Pinpoint the cell where the given text exists, returning its (x, y) midpoint coordinate. 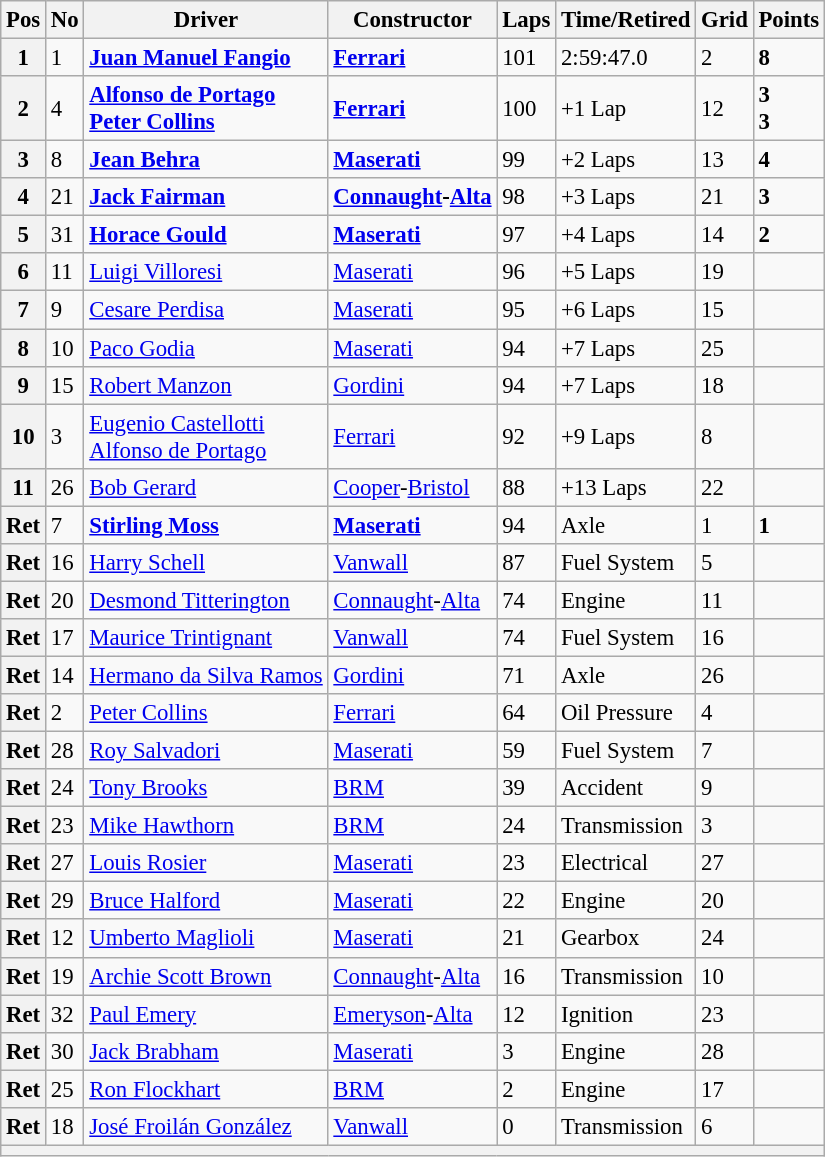
Points (788, 20)
Peter Collins (206, 713)
No (65, 20)
Bruce Halford (206, 901)
Tony Brooks (206, 788)
Paul Emery (206, 1014)
59 (526, 751)
+5 Laps (626, 273)
Louis Rosier (206, 863)
+9 Laps (626, 436)
101 (526, 58)
Constructor (412, 20)
Desmond Titterington (206, 600)
13 (724, 160)
Laps (526, 20)
Luigi Villoresi (206, 273)
Stirling Moss (206, 525)
+3 Laps (626, 197)
Emeryson-Alta (412, 1014)
Maurice Trintignant (206, 638)
+6 Laps (626, 310)
87 (526, 563)
92 (526, 436)
Umberto Maglioli (206, 939)
Ron Flockhart (206, 1089)
Juan Manuel Fangio (206, 58)
Cesare Perdisa (206, 310)
Horace Gould (206, 235)
95 (526, 310)
+1 Lap (626, 108)
Electrical (626, 863)
31 (65, 235)
2:59:47.0 (626, 58)
30 (65, 1051)
Gearbox (626, 939)
José Froilán González (206, 1127)
64 (526, 713)
Alfonso de Portago Peter Collins (206, 108)
Time/Retired (626, 20)
97 (526, 235)
Roy Salvadori (206, 751)
Robert Manzon (206, 385)
Eugenio Castellotti Alfonso de Portago (206, 436)
+4 Laps (626, 235)
+2 Laps (626, 160)
Ignition (626, 1014)
Harry Schell (206, 563)
71 (526, 675)
Archie Scott Brown (206, 976)
Paco Godia (206, 348)
Cooper-Bristol (412, 487)
39 (526, 788)
98 (526, 197)
Hermano da Silva Ramos (206, 675)
Oil Pressure (626, 713)
Jack Brabham (206, 1051)
Pos (24, 20)
Grid (724, 20)
96 (526, 273)
Jack Fairman (206, 197)
Mike Hawthorn (206, 826)
32 (65, 1014)
Bob Gerard (206, 487)
+13 Laps (626, 487)
Jean Behra (206, 160)
33 (788, 108)
99 (526, 160)
100 (526, 108)
29 (65, 901)
0 (526, 1127)
Driver (206, 20)
88 (526, 487)
Accident (626, 788)
